Provide the [X, Y] coordinate of the cell's center where the given text is located.  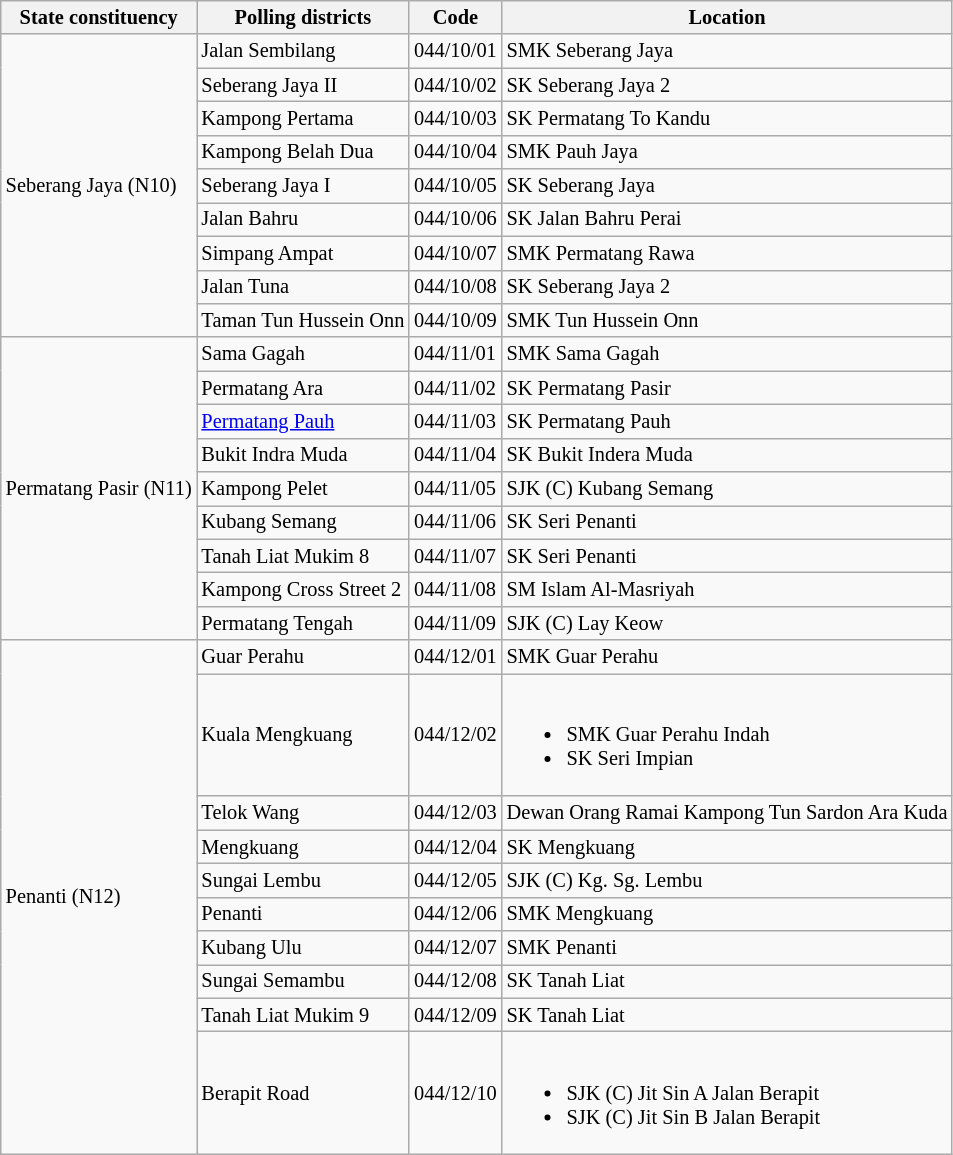
Simpang Ampat [304, 253]
SMK Seberang Jaya [728, 51]
Taman Tun Hussein Onn [304, 320]
Telok Wang [304, 813]
Jalan Sembilang [304, 51]
044/12/09 [455, 1015]
SJK (C) Lay Keow [728, 623]
SK Mengkuang [728, 847]
Kampong Pertama [304, 118]
Sungai Lembu [304, 880]
SK Permatang Pauh [728, 421]
044/12/07 [455, 948]
Permatang Pasir (N11) [99, 488]
Permatang Ara [304, 388]
SK Permatang To Kandu [728, 118]
Bukit Indra Muda [304, 455]
044/10/06 [455, 219]
044/11/05 [455, 489]
Jalan Bahru [304, 219]
Penanti [304, 914]
Seberang Jaya I [304, 186]
Dewan Orang Ramai Kampong Tun Sardon Ara Kuda [728, 813]
Code [455, 17]
Permatang Tengah [304, 623]
Mengkuang [304, 847]
044/12/06 [455, 914]
044/10/01 [455, 51]
044/12/05 [455, 880]
State constituency [99, 17]
044/11/03 [455, 421]
Location [728, 17]
SK Seberang Jaya [728, 186]
Seberang Jaya II [304, 85]
044/10/04 [455, 152]
044/11/02 [455, 388]
044/10/03 [455, 118]
Penanti (N12) [99, 897]
044/12/02 [455, 734]
044/11/08 [455, 589]
044/12/08 [455, 981]
Tanah Liat Mukim 8 [304, 556]
044/10/08 [455, 287]
044/11/04 [455, 455]
Jalan Tuna [304, 287]
SJK (C) Kubang Semang [728, 489]
Kampong Belah Dua [304, 152]
Kampong Cross Street 2 [304, 589]
Berapit Road [304, 1093]
SK Jalan Bahru Perai [728, 219]
044/10/05 [455, 186]
Guar Perahu [304, 657]
SMK Penanti [728, 948]
044/12/04 [455, 847]
SMK Mengkuang [728, 914]
SMK Pauh Jaya [728, 152]
044/10/02 [455, 85]
Kubang Ulu [304, 948]
044/11/07 [455, 556]
044/12/03 [455, 813]
Kubang Semang [304, 522]
044/11/06 [455, 522]
044/12/01 [455, 657]
044/12/10 [455, 1093]
044/10/09 [455, 320]
044/10/07 [455, 253]
Kampong Pelet [304, 489]
SMK Guar Perahu IndahSK Seri Impian [728, 734]
SMK Guar Perahu [728, 657]
SMK Tun Hussein Onn [728, 320]
Seberang Jaya (N10) [99, 186]
Sama Gagah [304, 354]
Polling districts [304, 17]
044/11/09 [455, 623]
SJK (C) Kg. Sg. Lembu [728, 880]
SK Bukit Indera Muda [728, 455]
Sungai Semambu [304, 981]
SJK (C) Jit Sin A Jalan BerapitSJK (C) Jit Sin B Jalan Berapit [728, 1093]
SMK Sama Gagah [728, 354]
Permatang Pauh [304, 421]
Tanah Liat Mukim 9 [304, 1015]
Kuala Mengkuang [304, 734]
044/11/01 [455, 354]
SM Islam Al-Masriyah [728, 589]
SMK Permatang Rawa [728, 253]
SK Permatang Pasir [728, 388]
